Scan for the cell matching the given text and deliver its (x, y) coordinate at center. 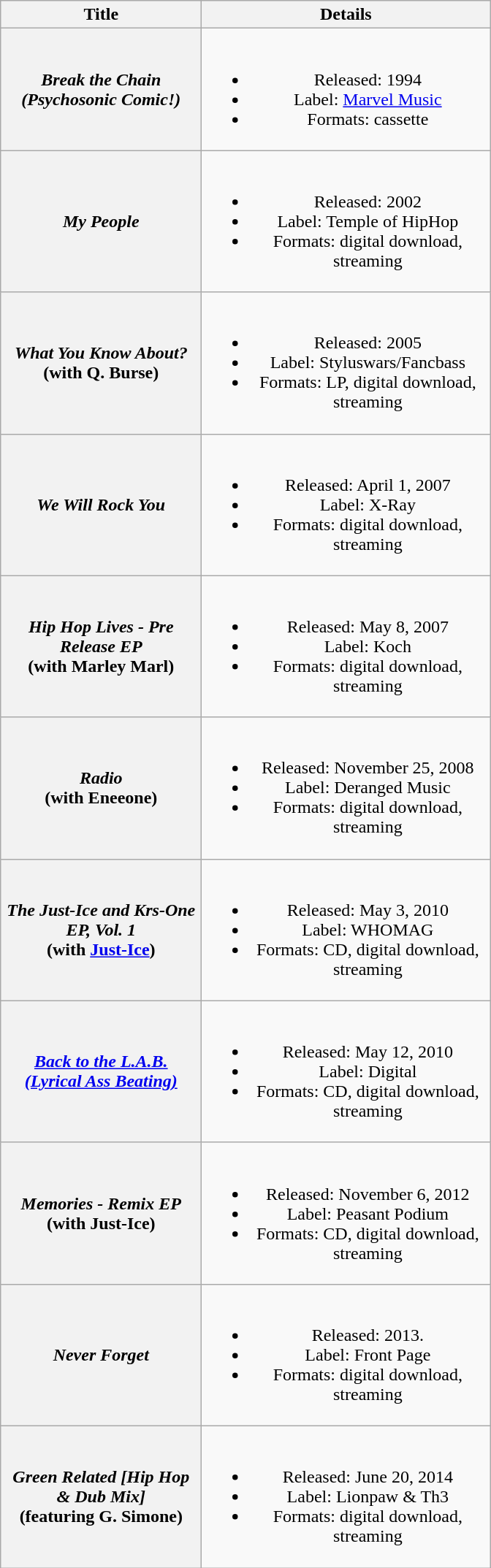
Released: 2002Label: Temple of HipHopFormats: digital download, streaming (346, 221)
Released: November 25, 2008Label: Deranged MusicFormats: digital download, streaming (346, 788)
Released: May 3, 2010Label: WHOMAGFormats: CD, digital download, streaming (346, 930)
Released: November 6, 2012Label: Peasant PodiumFormats: CD, digital download, streaming (346, 1213)
Never Forget (101, 1355)
Title (101, 15)
Back to the L.A.B. (Lyrical Ass Beating) (101, 1071)
Break the Chain (Psychosonic Comic!) (101, 89)
Released: 2013.Label: Front PageFormats: digital download, streaming (346, 1355)
Released: 2005Label: Styluswars/FancbassFormats: LP, digital download, streaming (346, 363)
Released: May 12, 2010Label: DigitalFormats: CD, digital download, streaming (346, 1071)
Green Related [Hip Hop & Dub Mix](featuring G. Simone) (101, 1496)
We Will Rock You (101, 505)
Released: 1994Label: Marvel MusicFormats: cassette (346, 89)
Hip Hop Lives - Pre Release EP(with Marley Marl) (101, 646)
Released: May 8, 2007Label: KochFormats: digital download, streaming (346, 646)
Details (346, 15)
What You Know About?(with Q. Burse) (101, 363)
Released: June 20, 2014Label: Lionpaw & Th3Formats: digital download, streaming (346, 1496)
My People (101, 221)
Released: April 1, 2007Label: X-RayFormats: digital download, streaming (346, 505)
Radio(with Eneeone) (101, 788)
Memories - Remix EP(with Just-Ice) (101, 1213)
The Just-Ice and Krs-One EP, Vol. 1(with Just-Ice) (101, 930)
